Output the (x, y) coordinate of the center of the cell containing the given text.  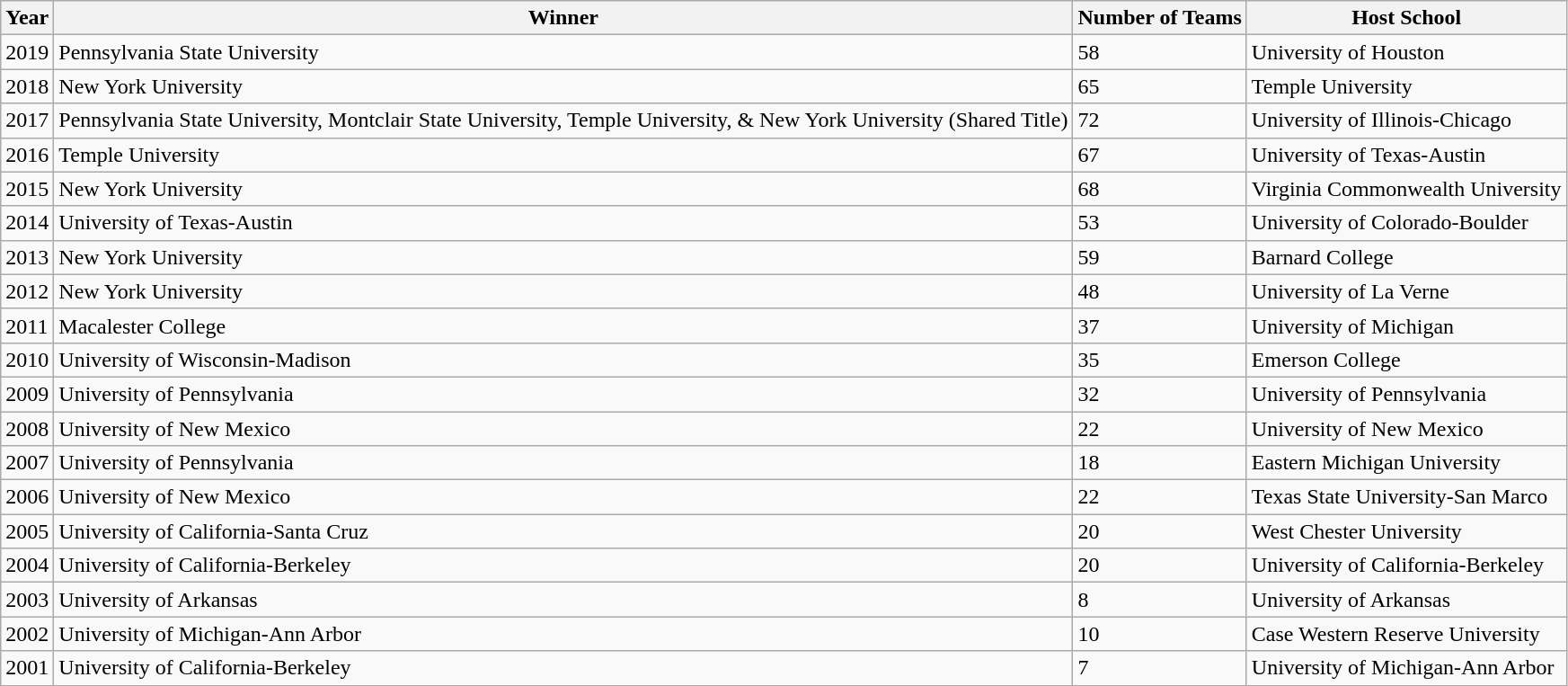
65 (1159, 86)
University of California-Santa Cruz (563, 531)
Eastern Michigan University (1406, 463)
32 (1159, 394)
2008 (27, 429)
2015 (27, 189)
Texas State University-San Marco (1406, 497)
8 (1159, 600)
Case Western Reserve University (1406, 634)
Year (27, 18)
2016 (27, 155)
2014 (27, 223)
59 (1159, 257)
2001 (27, 668)
West Chester University (1406, 531)
35 (1159, 360)
University of Colorado-Boulder (1406, 223)
Winner (563, 18)
University of Michigan (1406, 325)
2003 (27, 600)
18 (1159, 463)
University of Illinois-Chicago (1406, 120)
7 (1159, 668)
Emerson College (1406, 360)
68 (1159, 189)
2009 (27, 394)
48 (1159, 291)
Host School (1406, 18)
2011 (27, 325)
2012 (27, 291)
10 (1159, 634)
2019 (27, 52)
67 (1159, 155)
58 (1159, 52)
2017 (27, 120)
Pennsylvania State University (563, 52)
2002 (27, 634)
2006 (27, 497)
72 (1159, 120)
53 (1159, 223)
37 (1159, 325)
Virginia Commonwealth University (1406, 189)
Pennsylvania State University, Montclair State University, Temple University, & New York University (Shared Title) (563, 120)
2013 (27, 257)
2010 (27, 360)
University of La Verne (1406, 291)
Macalester College (563, 325)
University of Wisconsin-Madison (563, 360)
2004 (27, 566)
2007 (27, 463)
University of Houston (1406, 52)
2005 (27, 531)
2018 (27, 86)
Number of Teams (1159, 18)
Barnard College (1406, 257)
